Extract the [X, Y] coordinate from the center of the cell holding the provided text.  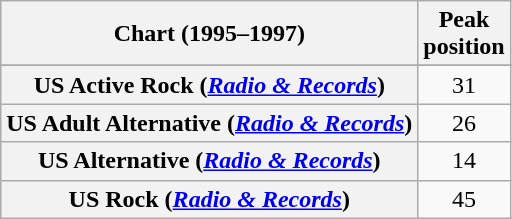
Chart (1995–1997) [210, 34]
US Active Rock (Radio & Records) [210, 85]
31 [464, 85]
14 [464, 161]
26 [464, 123]
Peakposition [464, 34]
US Alternative (Radio & Records) [210, 161]
45 [464, 199]
US Adult Alternative (Radio & Records) [210, 123]
US Rock (Radio & Records) [210, 199]
